Return the (x, y) coordinate for the center point of the cell that contains the specified text.  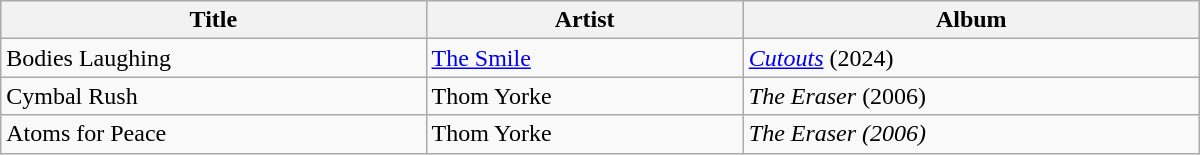
Cutouts (2024) (971, 58)
Cymbal Rush (214, 96)
The Smile (584, 58)
Title (214, 20)
Album (971, 20)
Bodies Laughing (214, 58)
Artist (584, 20)
Atoms for Peace (214, 134)
